Capture the cell that displays the provided text and extract its (x, y) central coordinate. 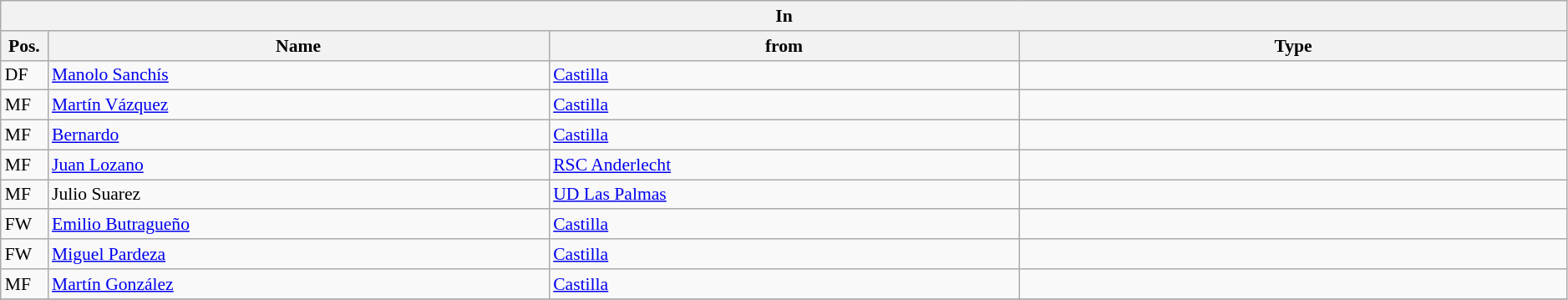
Martín González (298, 284)
Bernardo (298, 135)
Type (1293, 46)
Juan Lozano (298, 165)
Pos. (24, 46)
DF (24, 75)
Name (298, 46)
Emilio Butragueño (298, 225)
RSC Anderlecht (784, 165)
In (784, 16)
Manolo Sanchís (298, 75)
Martín Vázquez (298, 105)
UD Las Palmas (784, 195)
Julio Suarez (298, 195)
Miguel Pardeza (298, 254)
from (784, 46)
